Output the [X, Y] coordinate of the center of the cell containing the given text.  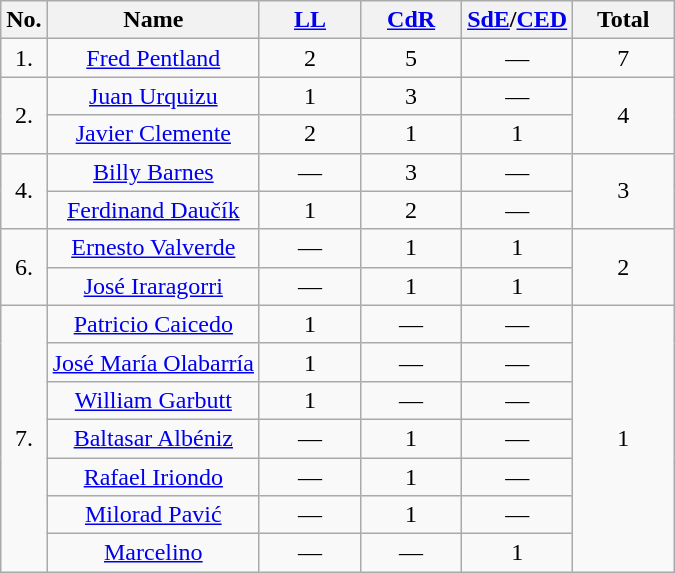
Patricio Caicedo [153, 324]
4 [624, 115]
6. [24, 267]
2. [24, 115]
Fred Pentland [153, 58]
Name [153, 20]
José Iraragorri [153, 286]
Total [624, 20]
Ferdinand Daučík [153, 210]
4. [24, 191]
Milorad Pavić [153, 515]
CdR [412, 20]
Juan Urquizu [153, 96]
Billy Barnes [153, 172]
Marcelino [153, 553]
1. [24, 58]
William Garbutt [153, 400]
Baltasar Albéniz [153, 438]
SdE/CED [518, 20]
7. [24, 438]
Ernesto Valverde [153, 248]
Rafael Iriondo [153, 477]
7 [624, 58]
LL [310, 20]
José María Olabarría [153, 362]
5 [412, 58]
No. [24, 20]
Javier Clemente [153, 134]
